Provide the [X, Y] coordinate of the cell's center where the given text is located.  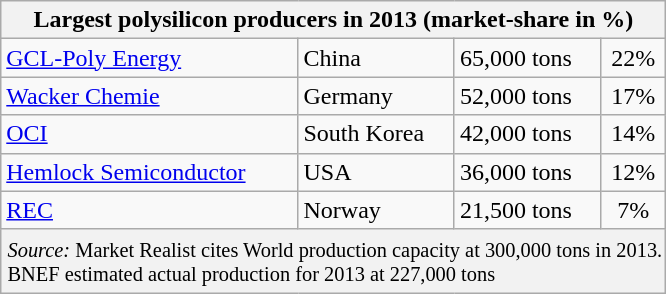
17% [632, 96]
Largest polysilicon producers in 2013 (market-share in %) [334, 20]
Source: Market Realist cites World production capacity at 300,000 tons in 2013.BNEF estimated actual production for 2013 at 227,000 tons [334, 261]
OCI [150, 134]
USA [376, 172]
12% [632, 172]
7% [632, 210]
Hemlock Semiconductor [150, 172]
South Korea [376, 134]
42,000 tons [527, 134]
China [376, 58]
21,500 tons [527, 210]
REC [150, 210]
Germany [376, 96]
14% [632, 134]
Wacker Chemie [150, 96]
Norway [376, 210]
22% [632, 58]
52,000 tons [527, 96]
36,000 tons [527, 172]
65,000 tons [527, 58]
GCL-Poly Energy [150, 58]
